Output the (X, Y) coordinate of the center of the cell containing the given text.  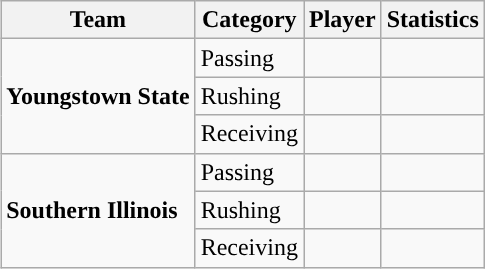
Statistics (432, 20)
Player (343, 20)
Youngstown State (98, 96)
Southern Illinois (98, 210)
Team (98, 20)
Category (249, 20)
